Return [X, Y] of the center of cell containing provided text 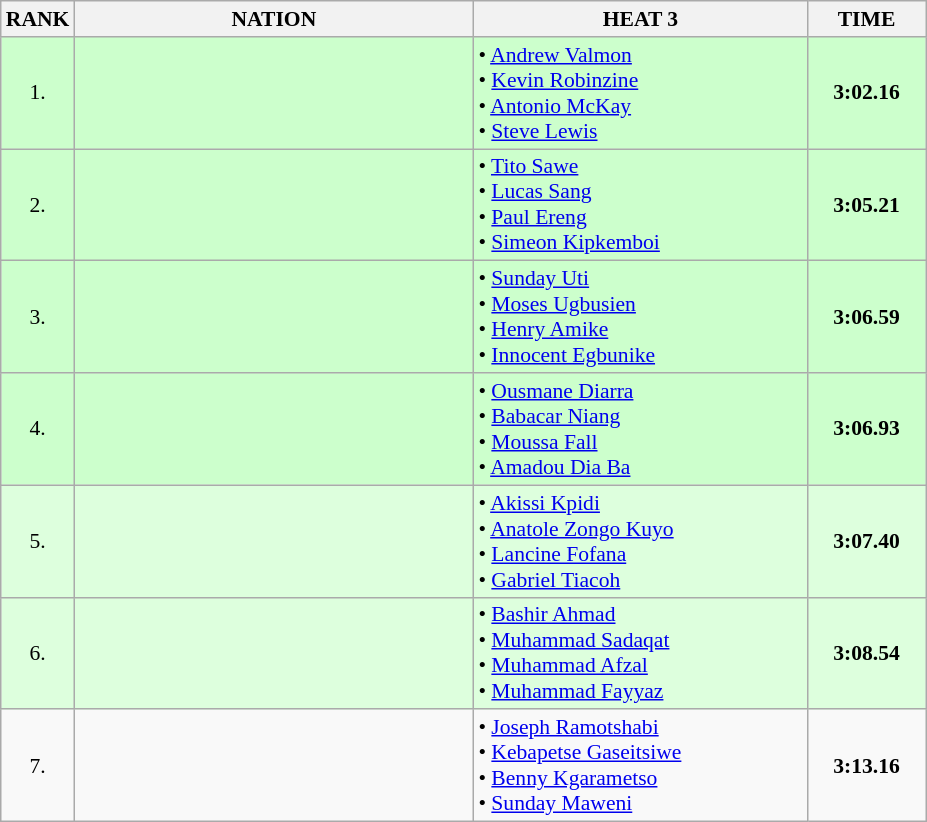
1. [38, 93]
3:06.93 [866, 429]
3:08.54 [866, 653]
• Joseph Ramotshabi• Kebapetse Gaseitsiwe• Benny Kgarametso• Sunday Maweni [640, 766]
HEAT 3 [640, 19]
NATION [274, 19]
6. [38, 653]
3:13.16 [866, 766]
• Bashir Ahmad• Muhammad Sadaqat• Muhammad Afzal• Muhammad Fayyaz [640, 653]
3:07.40 [866, 541]
5. [38, 541]
3:02.16 [866, 93]
7. [38, 766]
4. [38, 429]
• Tito Sawe• Lucas Sang• Paul Ereng• Simeon Kipkemboi [640, 205]
TIME [866, 19]
3:06.59 [866, 317]
• Sunday Uti• Moses Ugbusien• Henry Amike• Innocent Egbunike [640, 317]
• Andrew Valmon• Kevin Robinzine• Antonio McKay• Steve Lewis [640, 93]
3:05.21 [866, 205]
• Akissi Kpidi• Anatole Zongo Kuyo• Lancine Fofana• Gabriel Tiacoh [640, 541]
RANK [38, 19]
3. [38, 317]
2. [38, 205]
• Ousmane Diarra• Babacar Niang• Moussa Fall• Amadou Dia Ba [640, 429]
